Pinpoint the cell where the given text exists, returning its [X, Y] midpoint coordinate. 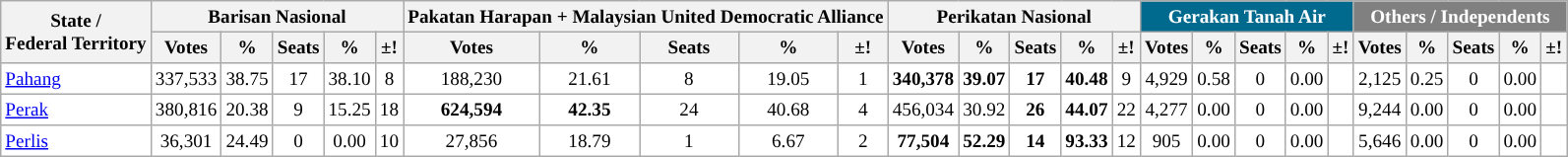
52.29 [984, 141]
20.38 [247, 110]
10 [389, 141]
337,533 [186, 79]
4 [864, 110]
15.25 [349, 110]
Pakatan Harapan + Malaysian United Democratic Alliance [646, 17]
Gerakan Tanah Air [1246, 17]
12 [1126, 141]
30.92 [984, 110]
5,646 [1380, 141]
0.25 [1427, 79]
Perak [77, 110]
36,301 [186, 141]
905 [1165, 141]
26 [1035, 110]
380,816 [186, 110]
624,594 [472, 110]
39.07 [984, 79]
21.61 [589, 79]
27,856 [472, 141]
38.75 [247, 79]
456,034 [923, 110]
40.48 [1087, 79]
0.58 [1215, 79]
93.33 [1087, 141]
Pahang [77, 79]
4,277 [1165, 110]
6.67 [787, 141]
Others / Independents [1461, 17]
24 [689, 110]
77,504 [923, 141]
24.49 [247, 141]
340,378 [923, 79]
42.35 [589, 110]
14 [1035, 141]
Perikatan Nasional [1014, 17]
40.68 [787, 110]
Perlis [77, 141]
State / Federal Territory [77, 32]
22 [1126, 110]
Barisan Nasional [277, 17]
18 [389, 110]
38.10 [349, 79]
4,929 [1165, 79]
188,230 [472, 79]
2 [864, 141]
19.05 [787, 79]
2,125 [1380, 79]
18.79 [589, 141]
44.07 [1087, 110]
9,244 [1380, 110]
